Capture the cell that displays the provided text and extract its (x, y) central coordinate. 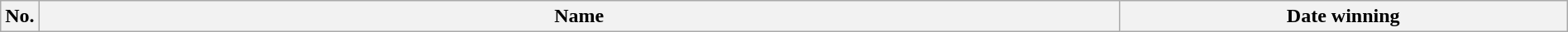
Name (579, 16)
No. (20, 16)
Date winning (1343, 16)
